Output the [x, y] coordinate of the center of the cell containing the given text.  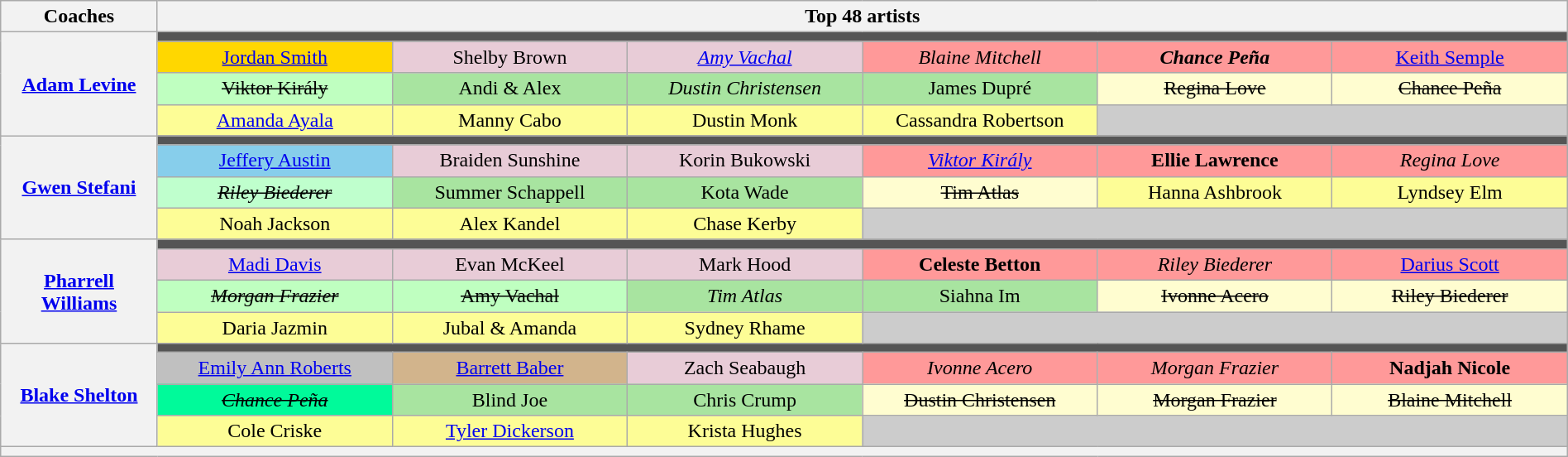
Blind Joe [509, 400]
Gwen Stefani [79, 187]
Summer Schappell [509, 192]
Nadjah Nicole [1450, 368]
Ellie Lawrence [1215, 161]
Amanda Ayala [275, 120]
Pharrell Williams [79, 291]
Madi Davis [275, 264]
Adam Levine [79, 84]
Hanna Ashbrook [1215, 192]
Siahna Im [980, 296]
Barrett Baber [509, 368]
Tyler Dickerson [509, 431]
Evan McKeel [509, 264]
Andi & Alex [509, 89]
Top 48 artists [862, 17]
Jubal & Amanda [509, 327]
Chase Kerby [745, 224]
Manny Cabo [509, 120]
Chris Crump [745, 400]
Emily Ann Roberts [275, 368]
Cassandra Robertson [980, 120]
Kota Wade [745, 192]
James Dupré [980, 89]
Keith Semple [1450, 57]
Jordan Smith [275, 57]
Coaches [79, 17]
Alex Kandel [509, 224]
Krista Hughes [745, 431]
Sydney Rhame [745, 327]
Shelby Brown [509, 57]
Lyndsey Elm [1450, 192]
Zach Seabaugh [745, 368]
Blake Shelton [79, 396]
Korin Bukowski [745, 161]
Daria Jazmin [275, 327]
Dustin Monk [745, 120]
Darius Scott [1450, 264]
Celeste Betton [980, 264]
Braiden Sunshine [509, 161]
Jeffery Austin [275, 161]
Cole Criske [275, 431]
Mark Hood [745, 264]
Noah Jackson [275, 224]
